Output the (X, Y) coordinate of the center of the cell containing the given text.  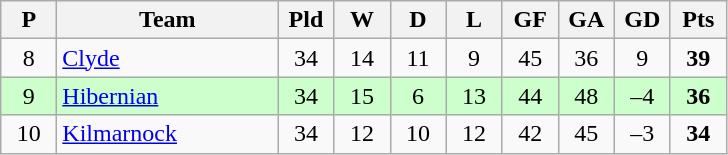
15 (362, 96)
Hibernian (168, 96)
39 (698, 58)
42 (530, 134)
13 (474, 96)
Pld (306, 20)
D (418, 20)
Team (168, 20)
Pts (698, 20)
11 (418, 58)
GF (530, 20)
8 (29, 58)
6 (418, 96)
Kilmarnock (168, 134)
44 (530, 96)
–3 (642, 134)
GD (642, 20)
48 (586, 96)
–4 (642, 96)
Clyde (168, 58)
14 (362, 58)
L (474, 20)
W (362, 20)
P (29, 20)
GA (586, 20)
